Scan for the cell matching the given text and deliver its (x, y) coordinate at center. 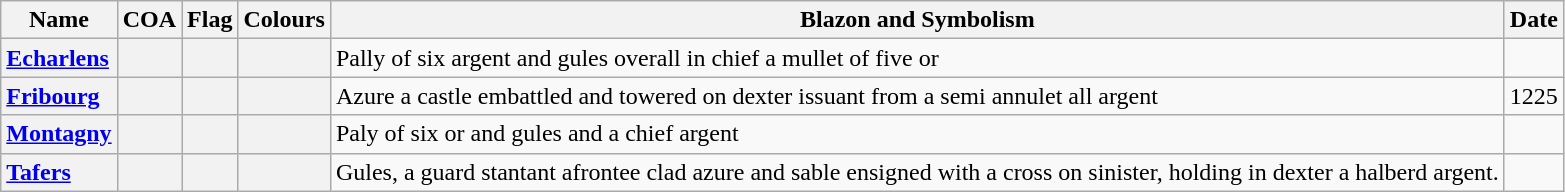
Montagny (59, 134)
1225 (1534, 96)
Gules, a guard stantant afrontee clad azure and sable ensigned with a cross on sinister, holding in dexter a halberd argent. (917, 172)
Flag (210, 20)
Blazon and Symbolism (917, 20)
Date (1534, 20)
Paly of six or and gules and a chief argent (917, 134)
Echarlens (59, 58)
COA (149, 20)
Name (59, 20)
Azure a castle embattled and towered on dexter issuant from a semi annulet all argent (917, 96)
Pally of six argent and gules overall in chief a mullet of five or (917, 58)
Colours (284, 20)
Fribourg (59, 96)
Tafers (59, 172)
